Find where the given text appears and provide that cell's center as (x, y) coordinate. 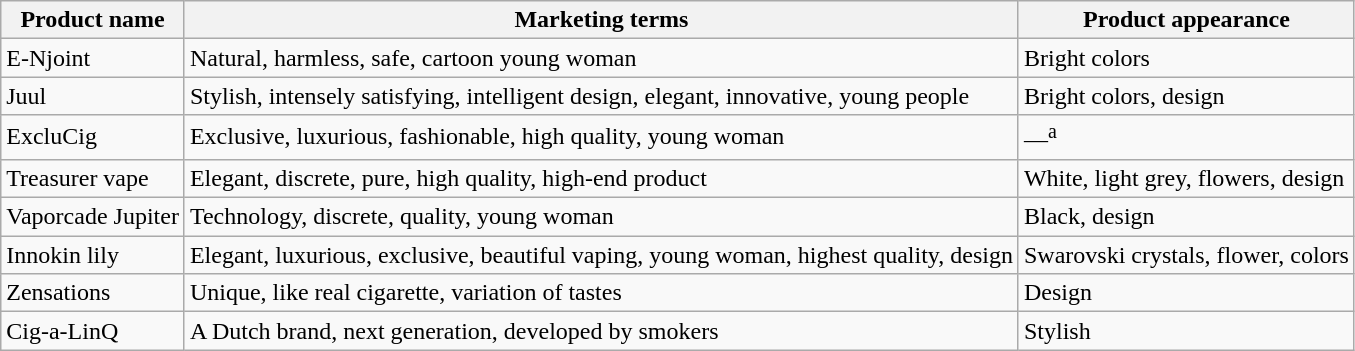
Cig-a-LinQ (93, 331)
Innokin lily (93, 255)
Black, design (1186, 217)
Zensations (93, 293)
Bright colors (1186, 58)
Elegant, discrete, pure, high quality, high-end product (601, 178)
Technology, discrete, quality, young woman (601, 217)
Juul (93, 96)
Exclusive, luxurious, fashionable, high quality, young woman (601, 138)
Unique, like real cigarette, variation of tastes (601, 293)
—a (1186, 138)
Product name (93, 20)
Vaporcade Jupiter (93, 217)
Product appearance (1186, 20)
E-Njoint (93, 58)
Design (1186, 293)
Bright colors, design (1186, 96)
Stylish, intensely satisfying, intelligent design, elegant, innovative, young people (601, 96)
ExcluCig (93, 138)
Marketing terms (601, 20)
A Dutch brand, next generation, developed by smokers (601, 331)
Natural, harmless, safe, cartoon young woman (601, 58)
Swarovski crystals, flower, colors (1186, 255)
Stylish (1186, 331)
White, light grey, flowers, design (1186, 178)
Elegant, luxurious, exclusive, beautiful vaping, young woman, highest quality, design (601, 255)
Treasurer vape (93, 178)
